Extract the (x, y) coordinate from the center of the cell holding the provided text.  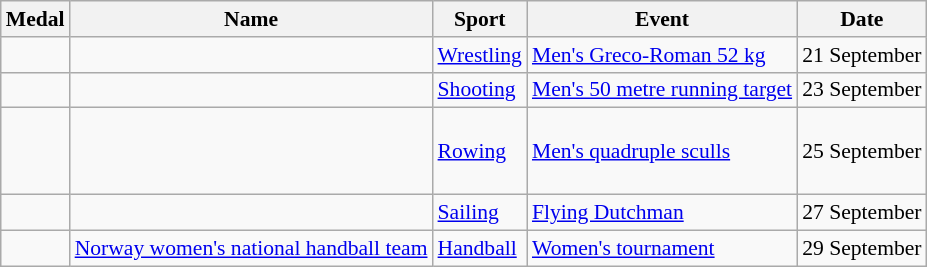
Shooting (480, 90)
Handball (480, 248)
Men's 50 metre running target (662, 90)
23 September (862, 90)
Sailing (480, 213)
Wrestling (480, 55)
Date (862, 19)
Women's tournament (662, 248)
Men's Greco-Roman 52 kg (662, 55)
25 September (862, 152)
Norway women's national handball team (252, 248)
Name (252, 19)
Medal (36, 19)
21 September (862, 55)
29 September (862, 248)
27 September (862, 213)
Event (662, 19)
Rowing (480, 152)
Men's quadruple sculls (662, 152)
Flying Dutchman (662, 213)
Sport (480, 19)
